Detect which cell encompasses the target text, then output its (x, y) center coordinate. 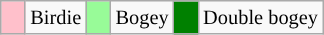
Bogey (142, 17)
Birdie (56, 17)
Double bogey (260, 17)
